Return the [x, y] coordinate for the center point of the cell that contains the specified text.  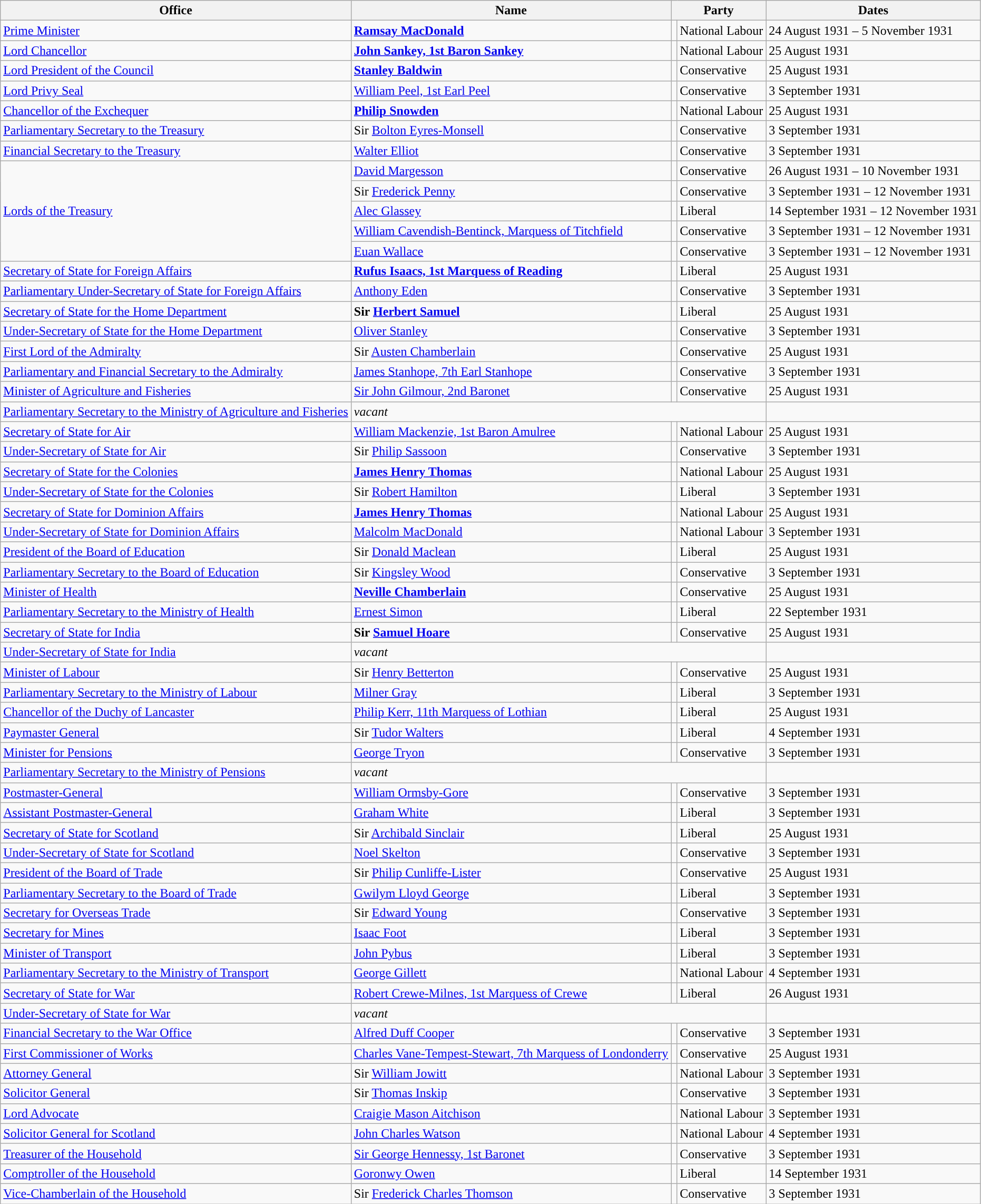
Secretary of State for Dominion Affairs [176, 512]
Rufus Isaacs, 1st Marquess of Reading [511, 271]
Parliamentary and Financial Secretary to the Admiralty [176, 371]
Craigie Mason Aitchison [511, 1113]
George Tryon [511, 752]
Ramsay MacDonald [511, 31]
Graham White [511, 813]
David Margesson [511, 171]
Under-Secretary of State for Scotland [176, 853]
26 August 1931 – 10 November 1931 [874, 171]
William Mackenzie, 1st Baron Amulree [511, 432]
Sir Philip Cunliffe-Lister [511, 873]
Minister for Pensions [176, 752]
Prime Minister [176, 31]
Gwilym Lloyd George [511, 893]
Solicitor General for Scotland [176, 1133]
Parliamentary Secretary to the Treasury [176, 131]
Under-Secretary of State for the Home Department [176, 331]
Minister of Health [176, 592]
James Stanhope, 7th Earl Stanhope [511, 371]
William Cavendish-Bentinck, Marquess of Titchfield [511, 231]
Paymaster General [176, 732]
Under-Secretary of State for Dominion Affairs [176, 532]
Parliamentary Secretary to the Ministry of Pensions [176, 772]
George Gillett [511, 973]
Chancellor of the Duchy of Lancaster [176, 712]
Comptroller of the Household [176, 1173]
Party [719, 11]
Secretary for Mines [176, 933]
Noel Skelton [511, 853]
Parliamentary Secretary to the Ministry of Agriculture and Fisheries [176, 412]
William Ormsby-Gore [511, 792]
President of the Board of Trade [176, 873]
Sir Kingsley Wood [511, 572]
Charles Vane-Tempest-Stewart, 7th Marquess of Londonderry [511, 1053]
Robert Crewe-Milnes, 1st Marquess of Crewe [511, 993]
Minister of Transport [176, 953]
Financial Secretary to the War Office [176, 1033]
Philip Snowden [511, 111]
26 August 1931 [874, 993]
Alfred Duff Cooper [511, 1033]
14 September 1931 [874, 1173]
Parliamentary Secretary to the Ministry of Transport [176, 973]
Sir Edward Young [511, 913]
Under-Secretary of State for Air [176, 452]
Under-Secretary of State for India [176, 652]
Secretary of State for Foreign Affairs [176, 271]
Postmaster-General [176, 792]
22 September 1931 [874, 612]
Isaac Foot [511, 933]
Financial Secretary to the Treasury [176, 151]
Vice-Chamberlain of the Household [176, 1193]
Parliamentary Secretary to the Board of Education [176, 572]
Sir Frederick Penny [511, 191]
Philip Kerr, 11th Marquess of Lothian [511, 712]
Sir Tudor Walters [511, 732]
Sir Robert Hamilton [511, 492]
Sir Herbert Samuel [511, 311]
Assistant Postmaster-General [176, 813]
Secretary of State for Scotland [176, 833]
First Commissioner of Works [176, 1053]
Sir Bolton Eyres-Monsell [511, 131]
Walter Elliot [511, 151]
Sir George Hennessy, 1st Baronet [511, 1153]
Dates [874, 11]
Euan Wallace [511, 251]
Minister of Agriculture and Fisheries [176, 391]
Sir William Jowitt [511, 1073]
Under-Secretary of State for War [176, 1013]
Secretary of State for War [176, 993]
Parliamentary Secretary to the Ministry of Labour [176, 692]
Under-Secretary of State for the Colonies [176, 492]
Parliamentary Secretary to the Board of Trade [176, 893]
Name [511, 11]
President of the Board of Education [176, 552]
Anthony Eden [511, 291]
Alec Glassey [511, 211]
John Charles Watson [511, 1133]
24 August 1931 – 5 November 1931 [874, 31]
Parliamentary Secretary to the Ministry of Health [176, 612]
Treasurer of the Household [176, 1153]
Sir Donald Maclean [511, 552]
Sir John Gilmour, 2nd Baronet [511, 391]
14 September 1931 – 12 November 1931 [874, 211]
Sir Frederick Charles Thomson [511, 1193]
Lord Privy Seal [176, 91]
Secretary of State for the Colonies [176, 472]
Lords of the Treasury [176, 211]
Lord Chancellor [176, 51]
Stanley Baldwin [511, 71]
Secretary of State for Air [176, 432]
Sir Thomas Inskip [511, 1093]
Neville Chamberlain [511, 592]
John Sankey, 1st Baron Sankey [511, 51]
Chancellor of the Exchequer [176, 111]
Secretary of State for the Home Department [176, 311]
Secretary of State for India [176, 632]
Sir Archibald Sinclair [511, 833]
Parliamentary Under-Secretary of State for Foreign Affairs [176, 291]
Solicitor General [176, 1093]
Milner Gray [511, 692]
Malcolm MacDonald [511, 532]
Sir Austen Chamberlain [511, 351]
Office [176, 11]
Secretary for Overseas Trade [176, 913]
Goronwy Owen [511, 1173]
Oliver Stanley [511, 331]
First Lord of the Admiralty [176, 351]
Lord Advocate [176, 1113]
Sir Philip Sassoon [511, 452]
Lord President of the Council [176, 71]
Minister of Labour [176, 672]
Sir Samuel Hoare [511, 632]
John Pybus [511, 953]
Ernest Simon [511, 612]
William Peel, 1st Earl Peel [511, 91]
Attorney General [176, 1073]
Sir Henry Betterton [511, 672]
